Return [x, y] of the center of cell containing provided text 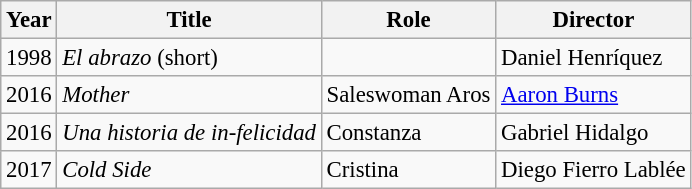
Una historia de in-felicidad [189, 133]
El abrazo (short) [189, 58]
Role [408, 20]
2017 [29, 170]
Constanza [408, 133]
Diego Fierro Lablée [594, 170]
Daniel Henríquez [594, 58]
Saleswoman Aros [408, 95]
Cold Side [189, 170]
1998 [29, 58]
Director [594, 20]
Year [29, 20]
Title [189, 20]
Mother [189, 95]
Cristina [408, 170]
Gabriel Hidalgo [594, 133]
Aaron Burns [594, 95]
